Locate the cell with the specified text and output its (x, y) center coordinate. 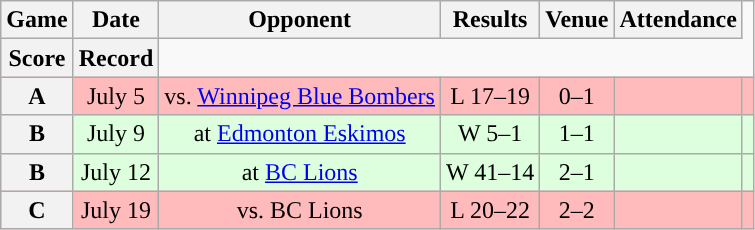
at BC Lions (300, 172)
Results (490, 20)
July 5 (116, 96)
C (37, 210)
2–2 (577, 210)
Game (37, 20)
Venue (577, 20)
0–1 (577, 96)
vs. BC Lions (300, 210)
July 19 (116, 210)
Attendance (678, 20)
July 12 (116, 172)
vs. Winnipeg Blue Bombers (300, 96)
Score (37, 58)
Date (116, 20)
A (37, 96)
W 41–14 (490, 172)
2–1 (577, 172)
L 17–19 (490, 96)
W 5–1 (490, 134)
Opponent (300, 20)
July 9 (116, 134)
Record (116, 58)
1–1 (577, 134)
at Edmonton Eskimos (300, 134)
L 20–22 (490, 210)
